Pinpoint the cell where the given text exists, returning its [X, Y] midpoint coordinate. 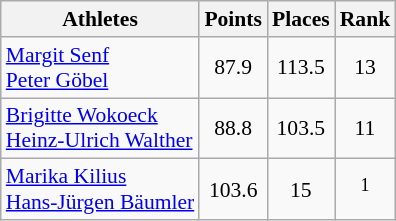
13 [366, 68]
1 [366, 190]
87.9 [233, 68]
103.5 [301, 128]
Margit SenfPeter Göbel [100, 68]
88.8 [233, 128]
Marika KiliusHans-Jürgen Bäumler [100, 190]
Places [301, 19]
103.6 [233, 190]
11 [366, 128]
Athletes [100, 19]
Brigitte WokoeckHeinz-Ulrich Walther [100, 128]
15 [301, 190]
Rank [366, 19]
113.5 [301, 68]
Points [233, 19]
